Detect which cell encompasses the target text, then output its [x, y] center coordinate. 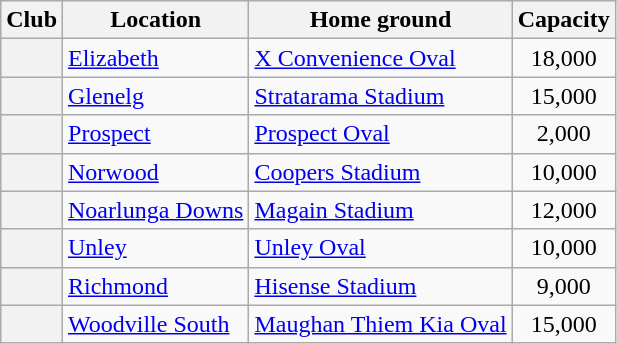
Location [156, 20]
Prospect [156, 134]
Maughan Thiem Kia Oval [380, 324]
18,000 [564, 58]
12,000 [564, 210]
Woodville South [156, 324]
Glenelg [156, 96]
Elizabeth [156, 58]
Richmond [156, 286]
Hisense Stadium [380, 286]
Prospect Oval [380, 134]
Unley Oval [380, 248]
Noarlunga Downs [156, 210]
Coopers Stadium [380, 172]
Magain Stadium [380, 210]
2,000 [564, 134]
9,000 [564, 286]
Unley [156, 248]
Club [32, 20]
Stratarama Stadium [380, 96]
Home ground [380, 20]
Norwood [156, 172]
Capacity [564, 20]
X Convenience Oval [380, 58]
